Return the (x, y) coordinate for the center point of the cell that contains the specified text.  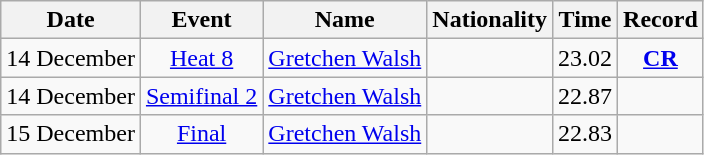
Event (201, 20)
CR (661, 58)
15 December (71, 134)
Heat 8 (201, 58)
23.02 (586, 58)
22.87 (586, 96)
Nationality (490, 20)
Time (586, 20)
Date (71, 20)
Name (345, 20)
Semifinal 2 (201, 96)
22.83 (586, 134)
Record (661, 20)
Final (201, 134)
